Provide the [X, Y] coordinate of the cell's center where the given text is located.  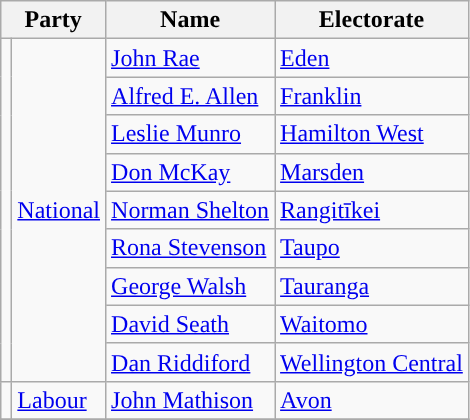
Name [190, 20]
Hamilton West [372, 134]
Rangitīkei [372, 210]
Leslie Munro [190, 134]
Eden [372, 58]
Marsden [372, 172]
Tauranga [372, 286]
Avon [372, 400]
Wellington Central [372, 362]
David Seath [190, 324]
John Rae [190, 58]
George Walsh [190, 286]
Don McKay [190, 172]
John Mathison [190, 400]
Electorate [372, 20]
Alfred E. Allen [190, 96]
Party [54, 20]
Dan Riddiford [190, 362]
Taupo [372, 248]
Waitomo [372, 324]
National [59, 210]
Norman Shelton [190, 210]
Rona Stevenson [190, 248]
Labour [59, 400]
Franklin [372, 96]
